Return [x, y] of the center of cell containing provided text 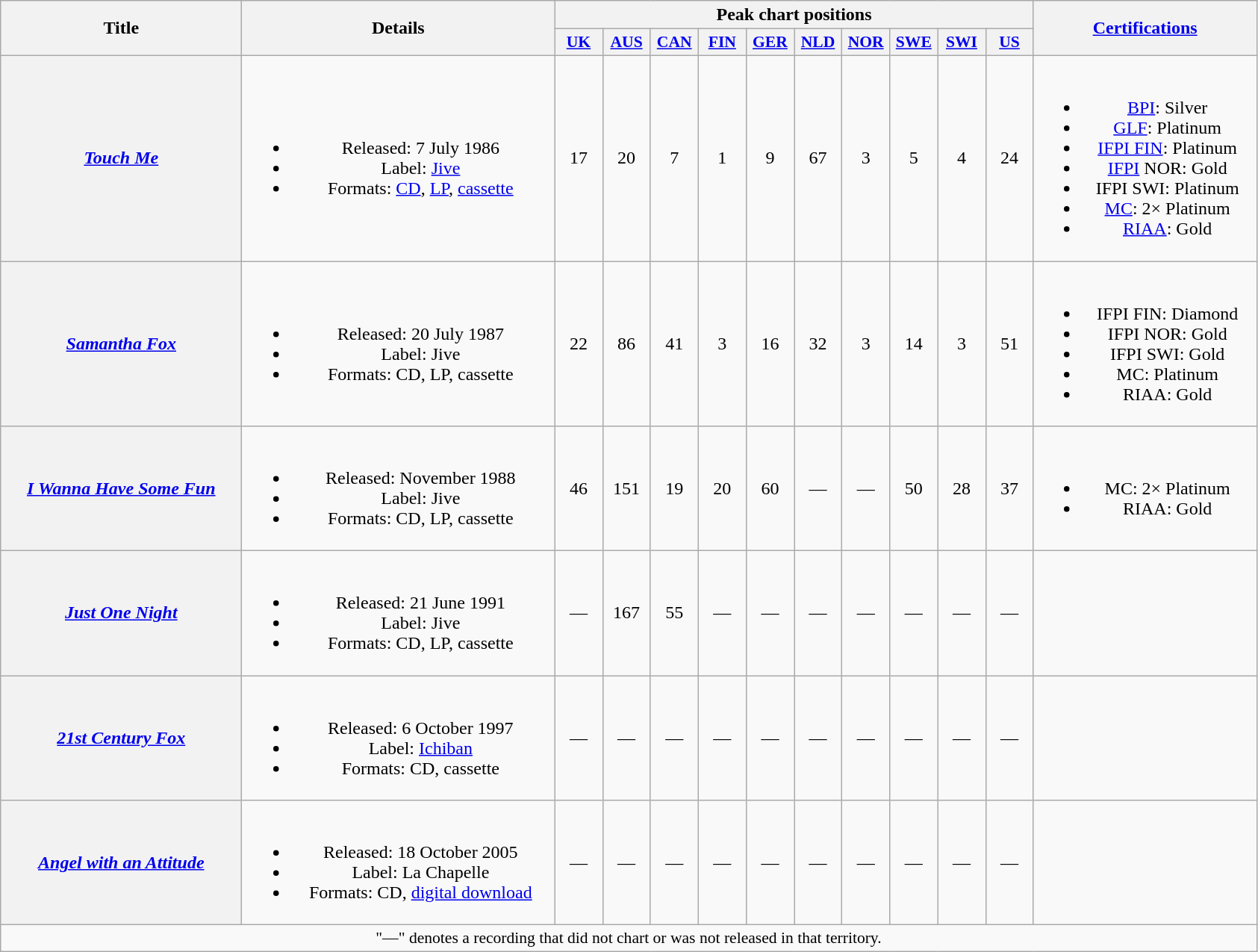
CAN [674, 43]
7 [674, 158]
5 [914, 158]
51 [1009, 343]
Released: 7 July 1986Label: JiveFormats: CD, LP, cassette [399, 158]
60 [770, 488]
151 [626, 488]
37 [1009, 488]
Released: 20 July 1987Label: JiveFormats: CD, LP, cassette [399, 343]
Title [121, 28]
28 [962, 488]
SWE [914, 43]
55 [674, 614]
50 [914, 488]
MC: 2× PlatinumRIAA: Gold [1145, 488]
19 [674, 488]
Touch Me [121, 158]
UK [579, 43]
4 [962, 158]
Details [399, 28]
Certifications [1145, 28]
Released: 18 October 2005Label: La ChapelleFormats: CD, digital download [399, 863]
US [1009, 43]
Samantha Fox [121, 343]
9 [770, 158]
NLD [818, 43]
22 [579, 343]
Peak chart positions [794, 15]
Just One Night [121, 614]
14 [914, 343]
1 [722, 158]
SWI [962, 43]
AUS [626, 43]
GER [770, 43]
46 [579, 488]
41 [674, 343]
67 [818, 158]
"—" denotes a recording that did not chart or was not released in that territory. [629, 939]
86 [626, 343]
21st Century Fox [121, 738]
17 [579, 158]
Released: 6 October 1997Label: IchibanFormats: CD, cassette [399, 738]
IFPI FIN: DiamondIFPI NOR: GoldIFPI SWI: GoldMC: PlatinumRIAA: Gold [1145, 343]
32 [818, 343]
167 [626, 614]
Released: 21 June 1991Label: JiveFormats: CD, LP, cassette [399, 614]
24 [1009, 158]
Released: November 1988Label: JiveFormats: CD, LP, cassette [399, 488]
NOR [866, 43]
16 [770, 343]
FIN [722, 43]
I Wanna Have Some Fun [121, 488]
BPI: SilverGLF: PlatinumIFPI FIN: PlatinumIFPI NOR: GoldIFPI SWI: PlatinumMC: 2× PlatinumRIAA: Gold [1145, 158]
Angel with an Attitude [121, 863]
